Find where the given text appears and provide that cell's center as (X, Y) coordinate. 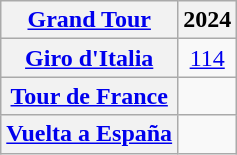
Grand Tour (90, 20)
Tour de France (90, 96)
Vuelta a España (90, 134)
2024 (208, 20)
114 (208, 58)
Giro d'Italia (90, 58)
